Identify which cell holds the provided text, then report its (X, Y) central coordinate. 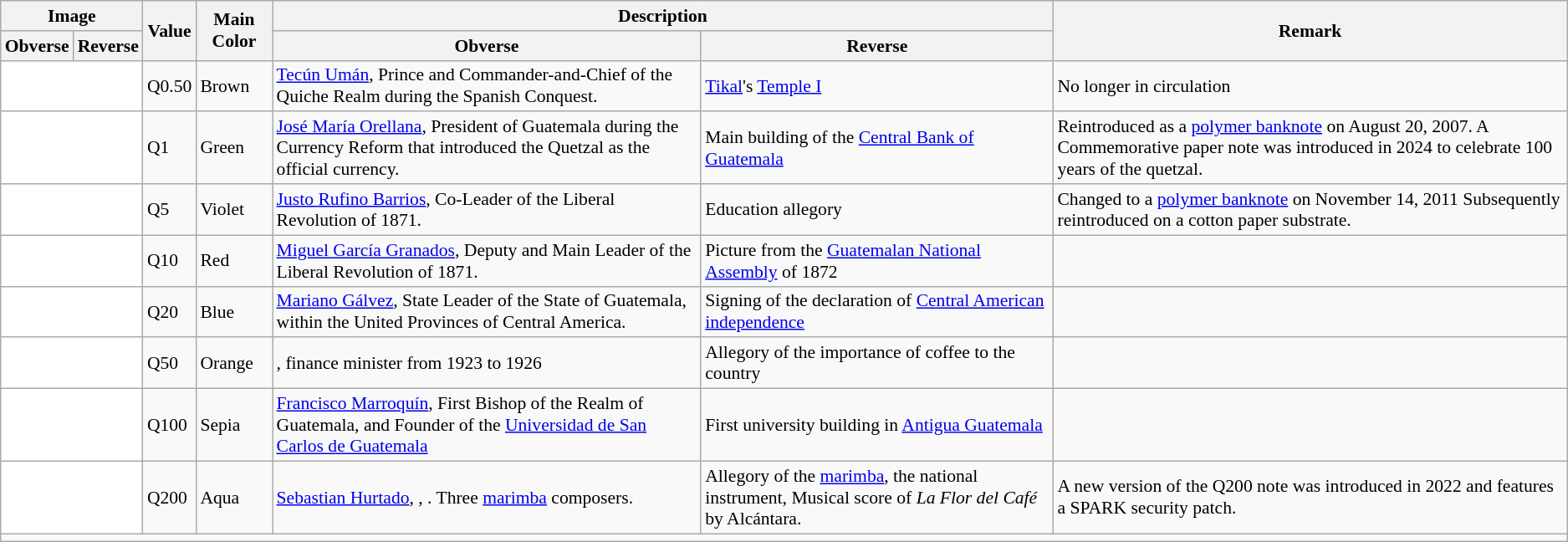
Changed to a polymer banknote on November 14, 2011 Subsequently reintroduced on a cotton paper substrate. (1310, 209)
Green (234, 149)
Sepia (234, 425)
Mariano Gálvez, State Leader of the State of Guatemala, within the United Provinces of Central America. (487, 311)
Value (169, 30)
Remark (1310, 30)
Q1 (169, 149)
Signing of the declaration of Central American independence (876, 311)
Allegory of the importance of coffee to the country (876, 363)
Miguel García Granados, Deputy and Main Leader of the Liberal Revolution of 1871. (487, 261)
No longer in circulation (1310, 85)
Francisco Marroquín, First Bishop of the Realm of Guatemala, and Founder of the Universidad de San Carlos de Guatemala (487, 425)
Description (663, 16)
Q100 (169, 425)
Q50 (169, 363)
Q20 (169, 311)
Education allegory (876, 209)
Q10 (169, 261)
Main Color (234, 30)
Tikal's Temple I (876, 85)
Reintroduced as a polymer banknote on August 20, 2007. A Commemorative paper note was introduced in 2024 to celebrate 100 years of the quetzal. (1310, 149)
Brown (234, 85)
Allegory of the marimba, the national instrument, Musical score of La Flor del Café by Alcántara. (876, 497)
Picture from the Guatemalan National Assembly of 1872 (876, 261)
Violet (234, 209)
Aqua (234, 497)
, finance minister from 1923 to 1926 (487, 363)
José María Orellana, President of Guatemala during the Currency Reform that introduced the Quetzal as the official currency. (487, 149)
Justo Rufino Barrios, Co-Leader of the Liberal Revolution of 1871. (487, 209)
First university building in Antigua Guatemala (876, 425)
Blue (234, 311)
Red (234, 261)
Main building of the Central Bank of Guatemala (876, 149)
Orange (234, 363)
Sebastian Hurtado, , . Three marimba composers. (487, 497)
Q5 (169, 209)
Q0.50 (169, 85)
Image (72, 16)
Tecún Umán, Prince and Commander-and-Chief of the Quiche Realm during the Spanish Conquest. (487, 85)
A new version of the Q200 note was introduced in 2022 and features a SPARK security patch. (1310, 497)
Q200 (169, 497)
